Return [X, Y] of the center of cell containing provided text 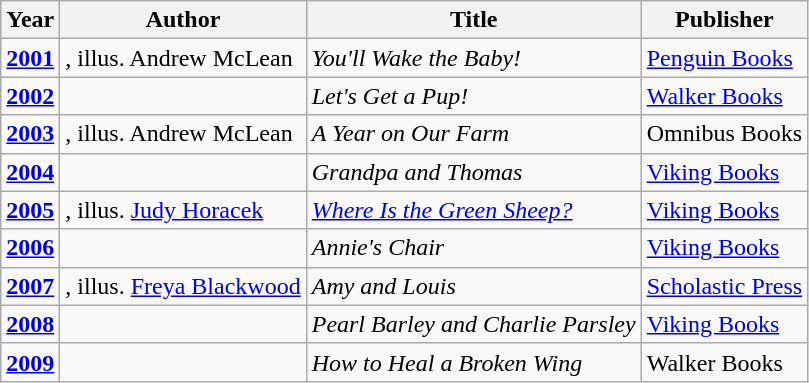
Author [183, 20]
Penguin Books [724, 58]
Grandpa and Thomas [474, 172]
2007 [30, 286]
, illus. Judy Horacek [183, 210]
2003 [30, 134]
Where Is the Green Sheep? [474, 210]
You'll Wake the Baby! [474, 58]
Amy and Louis [474, 286]
2004 [30, 172]
How to Heal a Broken Wing [474, 362]
, illus. Freya Blackwood [183, 286]
Scholastic Press [724, 286]
Annie's Chair [474, 248]
Omnibus Books [724, 134]
2001 [30, 58]
2002 [30, 96]
Publisher [724, 20]
Pearl Barley and Charlie Parsley [474, 324]
Let's Get a Pup! [474, 96]
2005 [30, 210]
2009 [30, 362]
A Year on Our Farm [474, 134]
Title [474, 20]
Year [30, 20]
2006 [30, 248]
2008 [30, 324]
